From the cell containing the given text, extract its center point as (X, Y) coordinate. 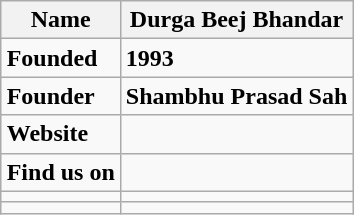
Durga Beej Bhandar (236, 20)
Name (60, 20)
Shambhu Prasad Sah (236, 96)
Website (60, 134)
Find us on (60, 172)
Founded (60, 58)
Founder (60, 96)
1993 (236, 58)
